Identify which cell holds the provided text, then report its (x, y) central coordinate. 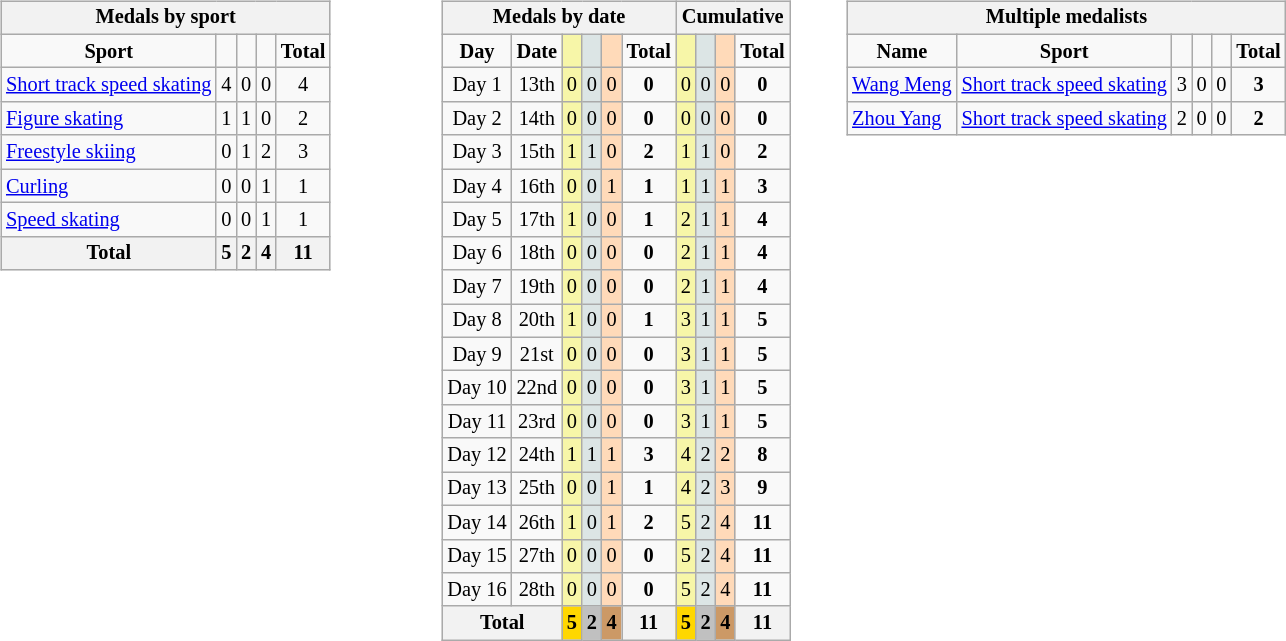
Freestyle skiing (108, 152)
20th (537, 321)
Zhou Yang (902, 119)
Day 1 (476, 85)
Day 8 (476, 321)
28th (537, 590)
Day 6 (476, 253)
Curling (108, 186)
19th (537, 287)
Figure skating (108, 119)
Day 3 (476, 152)
Name (902, 51)
Day 2 (476, 119)
27th (537, 556)
16th (537, 186)
24th (537, 455)
Date (537, 51)
Day 16 (476, 590)
21st (537, 354)
25th (537, 489)
22nd (537, 388)
Day 15 (476, 556)
Day 11 (476, 422)
17th (537, 220)
Medals by sport (166, 18)
Medals by date (558, 18)
8 (762, 455)
Multiple medalists (1066, 18)
9 (762, 489)
Day 4 (476, 186)
Day (476, 51)
14th (537, 119)
15th (537, 152)
23rd (537, 422)
26th (537, 522)
Day 12 (476, 455)
Day 10 (476, 388)
Wang Meng (902, 85)
13th (537, 85)
Day 9 (476, 354)
Day 5 (476, 220)
Day 13 (476, 489)
18th (537, 253)
Day 7 (476, 287)
Day 14 (476, 522)
Cumulative (733, 18)
Speed skating (108, 220)
